Pinpoint the cell where the given text exists, returning its (x, y) midpoint coordinate. 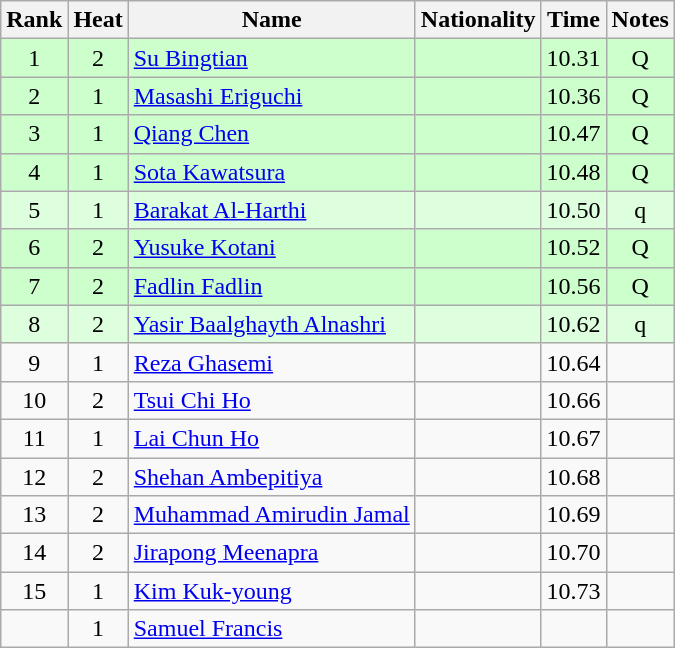
10.56 (574, 286)
11 (34, 438)
10.73 (574, 591)
Barakat Al-Harthi (272, 210)
5 (34, 210)
Jirapong Meenapra (272, 553)
Muhammad Amirudin Jamal (272, 515)
Time (574, 20)
Lai Chun Ho (272, 438)
10.62 (574, 324)
Samuel Francis (272, 629)
14 (34, 553)
10.31 (574, 58)
10.70 (574, 553)
10.48 (574, 172)
Kim Kuk-young (272, 591)
15 (34, 591)
Heat (98, 20)
10.36 (574, 96)
Shehan Ambepitiya (272, 477)
Name (272, 20)
13 (34, 515)
10.69 (574, 515)
8 (34, 324)
12 (34, 477)
10.50 (574, 210)
Rank (34, 20)
Sota Kawatsura (272, 172)
Yusuke Kotani (272, 248)
10.67 (574, 438)
Reza Ghasemi (272, 362)
Fadlin Fadlin (272, 286)
Yasir Baalghayth Alnashri (272, 324)
10.47 (574, 134)
Notes (640, 20)
10.52 (574, 248)
Tsui Chi Ho (272, 400)
10 (34, 400)
4 (34, 172)
Nationality (478, 20)
9 (34, 362)
3 (34, 134)
10.64 (574, 362)
10.68 (574, 477)
Masashi Eriguchi (272, 96)
Qiang Chen (272, 134)
6 (34, 248)
10.66 (574, 400)
7 (34, 286)
Su Bingtian (272, 58)
